Determine the [X, Y] coordinate at the center of the cell enclosing the given text.  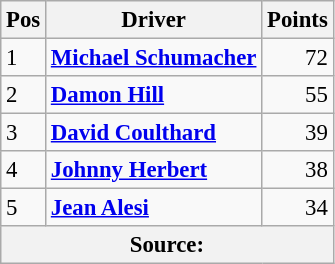
Driver [154, 20]
Michael Schumacher [154, 58]
34 [298, 208]
3 [24, 133]
1 [24, 58]
Damon Hill [154, 95]
39 [298, 133]
Johnny Herbert [154, 170]
Points [298, 20]
5 [24, 208]
72 [298, 58]
55 [298, 95]
2 [24, 95]
Source: [167, 245]
4 [24, 170]
David Coulthard [154, 133]
38 [298, 170]
Jean Alesi [154, 208]
Pos [24, 20]
